Pinpoint the cell where the given text exists, returning its [x, y] midpoint coordinate. 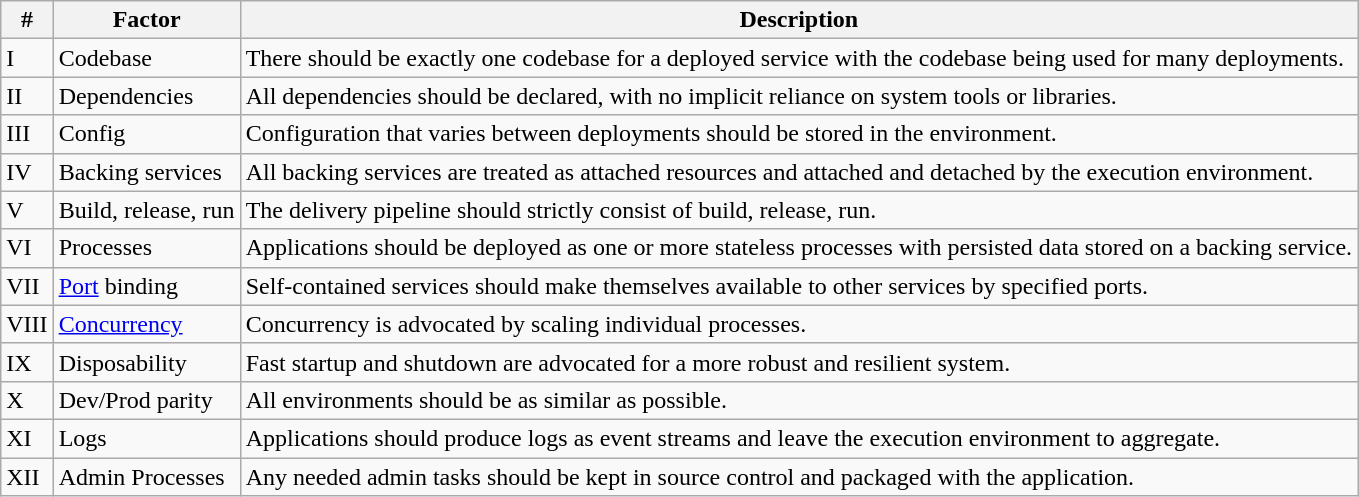
Factor [146, 20]
Admin Processes [146, 477]
Port binding [146, 286]
III [27, 134]
X [27, 400]
# [27, 20]
IX [27, 362]
Dependencies [146, 96]
Codebase [146, 58]
There should be exactly one codebase for a deployed service with the codebase being used for many deployments. [798, 58]
Self-contained services should make themselves available to other services by specified ports. [798, 286]
VIII [27, 324]
Concurrency [146, 324]
Concurrency is advocated by scaling individual processes. [798, 324]
XI [27, 438]
VI [27, 248]
VII [27, 286]
Dev/Prod parity [146, 400]
XII [27, 477]
Processes [146, 248]
Description [798, 20]
II [27, 96]
Applications should produce logs as event streams and leave the execution environment to aggregate. [798, 438]
All environments should be as similar as possible. [798, 400]
Disposability [146, 362]
Fast startup and shutdown are advocated for a more robust and resilient system. [798, 362]
IV [27, 172]
Build, release, run [146, 210]
Any needed admin tasks should be kept in source control and packaged with the application. [798, 477]
I [27, 58]
Applications should be deployed as one or more stateless processes with persisted data stored on a backing service. [798, 248]
Logs [146, 438]
The delivery pipeline should strictly consist of build, release, run. [798, 210]
All backing services are treated as attached resources and attached and detached by the execution environment. [798, 172]
V [27, 210]
All dependencies should be declared, with no implicit reliance on system tools or libraries. [798, 96]
Configuration that varies between deployments should be stored in the environment. [798, 134]
Config [146, 134]
Backing services [146, 172]
